Search for the cell housing the specified text and yield its [X, Y] center coordinate. 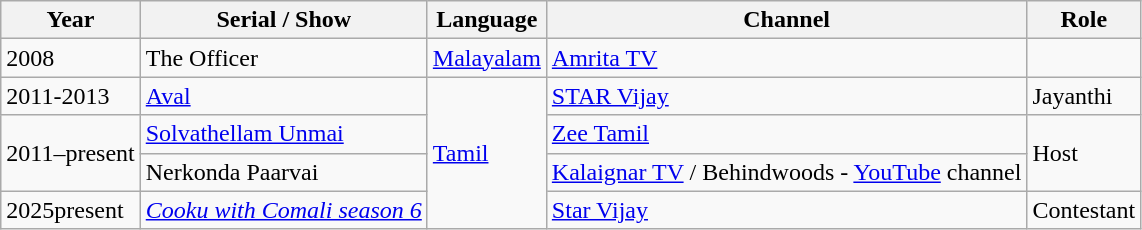
The Officer [284, 58]
2025present [70, 210]
Contestant [1084, 210]
Kalaignar TV / Behindwoods - YouTube channel [786, 172]
Solvathellam Unmai [284, 134]
Jayanthi [1084, 96]
Host [1084, 153]
2011-2013 [70, 96]
2008 [70, 58]
Cooku with Comali season 6 [284, 210]
Language [486, 20]
Star Vijay [786, 210]
Tamil [486, 153]
STAR Vijay [786, 96]
Serial / Show [284, 20]
Malayalam [486, 58]
Channel [786, 20]
2011–present [70, 153]
Amrita TV [786, 58]
Aval [284, 96]
Zee Tamil [786, 134]
Role [1084, 20]
Year [70, 20]
Nerkonda Paarvai [284, 172]
